Capture the cell that displays the provided text and extract its [x, y] central coordinate. 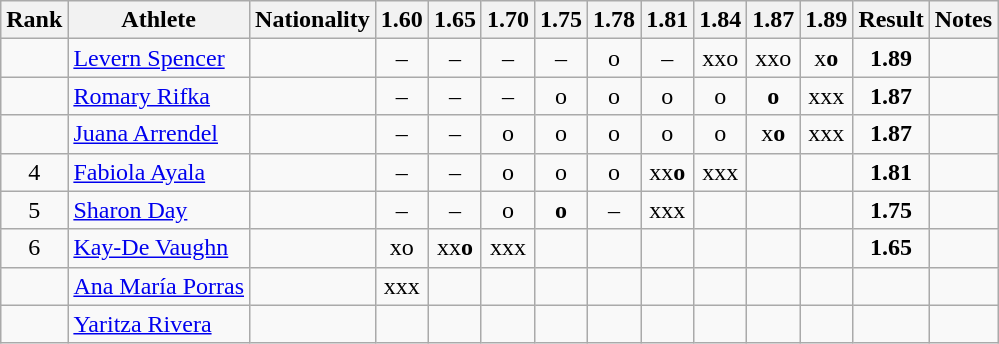
Kay-De Vaughn [159, 248]
Juana Arrendel [159, 134]
Athlete [159, 20]
5 [34, 210]
1.84 [720, 20]
Nationality [313, 20]
Romary Rifka [159, 96]
1.78 [614, 20]
1.60 [402, 20]
4 [34, 172]
1.70 [508, 20]
Result [891, 20]
Ana María Porras [159, 286]
Sharon Day [159, 210]
Notes [963, 20]
Yaritza Rivera [159, 324]
Rank [34, 20]
Fabiola Ayala [159, 172]
Levern Spencer [159, 58]
6 [34, 248]
